Output the (X, Y) coordinate of the center of the cell containing the given text.  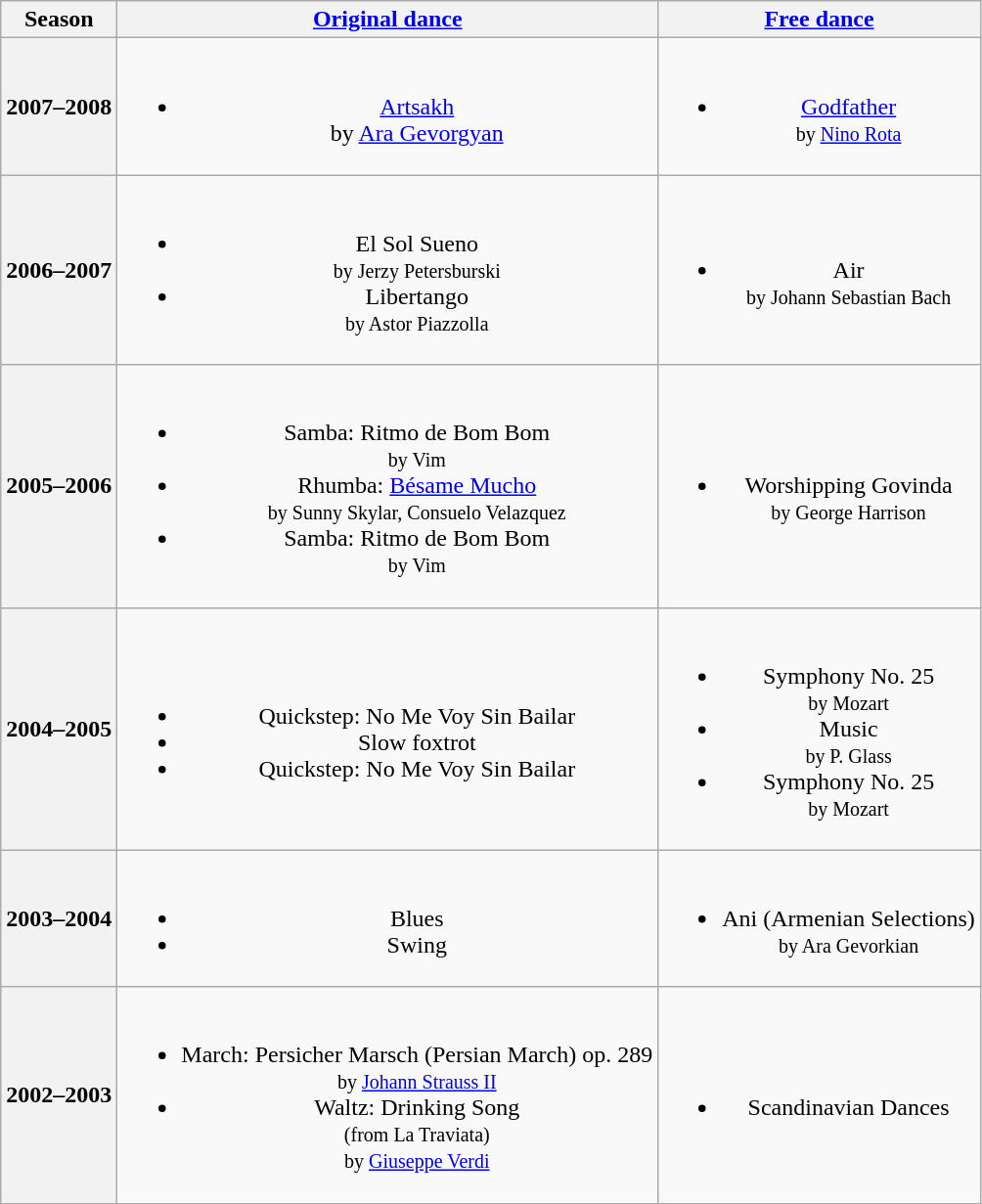
Ani (Armenian Selections) by Ara Gevorkian (820, 918)
Quickstep: No Me Voy Sin BailarSlow foxtrotQuickstep: No Me Voy Sin Bailar (387, 729)
Worshipping Govinda by George Harrison (820, 486)
Godfather by Nino Rota (820, 107)
Samba: Ritmo de Bom Bom by Vim Rhumba: Bésame Mucho by Sunny Skylar, Consuelo Velazquez Samba: Ritmo de Bom Bom by Vim (387, 486)
Scandinavian Dances (820, 1095)
Season (59, 20)
Air by Johann Sebastian Bach (820, 270)
2002–2003 (59, 1095)
2004–2005 (59, 729)
BluesSwing (387, 918)
El Sol Sueno by Jerzy Petersburski Libertango by Astor Piazzolla (387, 270)
Original dance (387, 20)
March: Persicher Marsch (Persian March) op. 289 by Johann Strauss II Waltz: Drinking Song (from La Traviata) by Giuseppe Verdi (387, 1095)
2006–2007 (59, 270)
2007–2008 (59, 107)
Symphony No. 25 by Mozart Music by P. Glass Symphony No. 25 by Mozart (820, 729)
2005–2006 (59, 486)
2003–2004 (59, 918)
Free dance (820, 20)
Artsakh by Ara Gevorgyan (387, 107)
